Scan for the cell matching the given text and deliver its (X, Y) coordinate at center. 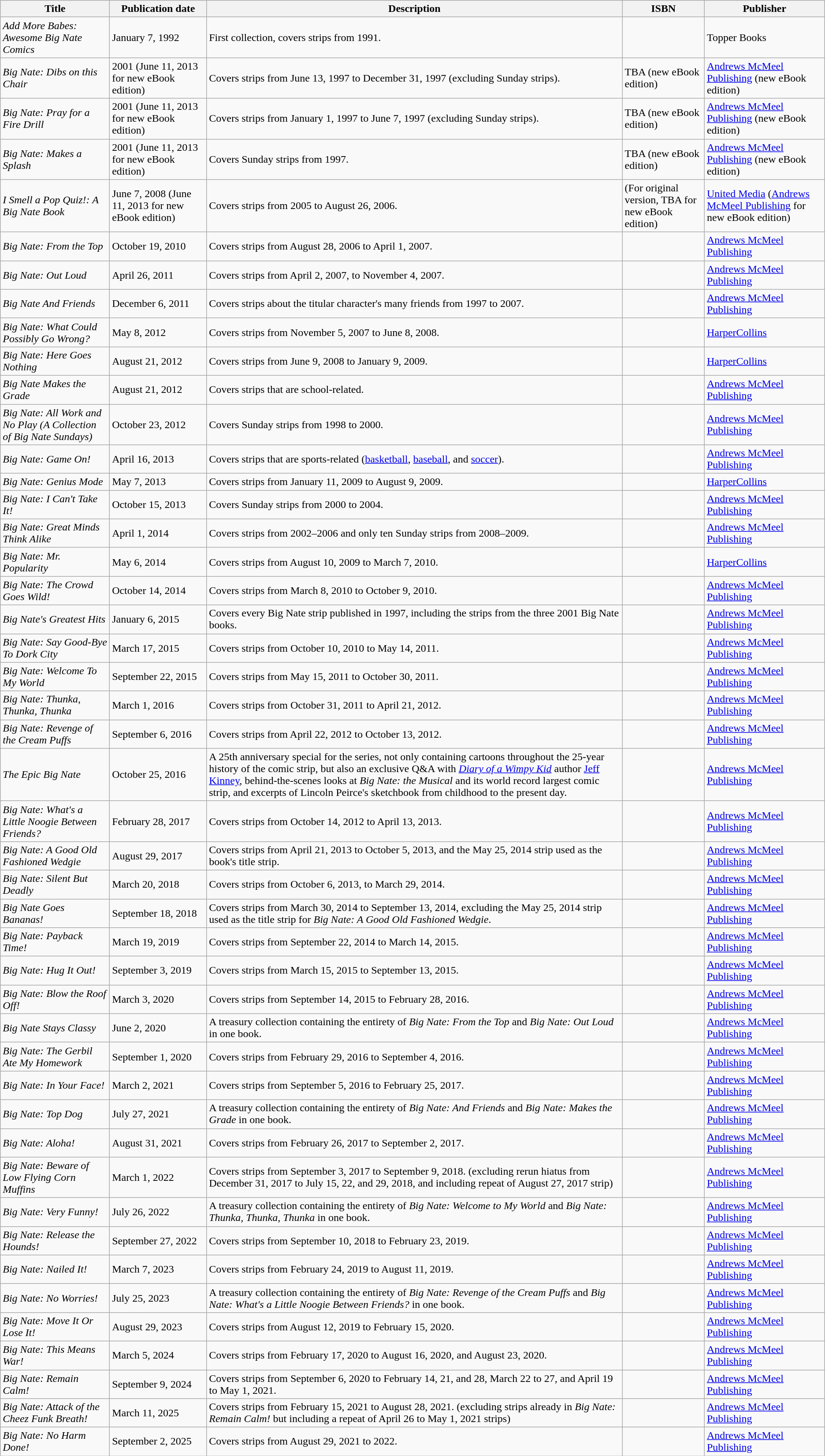
March 20, 2018 (158, 885)
Big Nate: Remain Calm! (55, 1384)
June 7, 2008 (June 11, 2013 for new eBook edition) (158, 205)
Big Nate: Release the Hounds! (55, 1241)
September 3, 2019 (158, 971)
Covers strips from August 12, 2019 to February 15, 2020. (414, 1326)
July 27, 2021 (158, 1114)
Big Nate: Very Funny! (55, 1212)
Covers strips from March 8, 2010 to October 9, 2010. (414, 591)
March 1, 2022 (158, 1177)
Covers strips from April 2, 2007, to November 4, 2007. (414, 275)
January 6, 2015 (158, 619)
July 26, 2022 (158, 1212)
Covers strips from November 5, 2007 to June 8, 2008. (414, 332)
Covers strips from October 6, 2013, to March 29, 2014. (414, 885)
Title (55, 9)
Big Nate: Beware of Low Flying Corn Muffins (55, 1177)
Publisher (764, 9)
Big Nate And Friends (55, 303)
March 17, 2015 (158, 648)
August 29, 2017 (158, 855)
Big Nate: Mr. Popularity (55, 562)
October 19, 2010 (158, 246)
I Smell a Pop Quiz!: A Big Nate Book (55, 205)
Big Nate: No Harm Done! (55, 1442)
Covers strips from October 14, 2012 to April 13, 2013. (414, 821)
Covers strips from August 28, 2006 to April 1, 2007. (414, 246)
Big Nate: Welcome To My World (55, 676)
October 14, 2014 (158, 591)
Covers strips from September 22, 2014 to March 14, 2015. (414, 942)
Big Nate: Thunka, Thunka, Thunka (55, 706)
Big Nate Makes the Grade (55, 390)
July 25, 2023 (158, 1298)
Big Nate's Greatest Hits (55, 619)
Covers strips from August 10, 2009 to March 7, 2010. (414, 562)
Big Nate: Say Good-Bye To Dork City (55, 648)
September 9, 2024 (158, 1384)
Big Nate: A Good Old Fashioned Wedgie (55, 855)
Big Nate: Revenge of the Cream Puffs (55, 734)
October 25, 2016 (158, 774)
Big Nate: All Work and No Play (A Collection of Big Nate Sundays) (55, 424)
A treasury collection containing the entirety of Big Nate: And Friends and Big Nate: Makes the Grade in one book. (414, 1114)
September 18, 2018 (158, 913)
Covers strips from September 6, 2020 to February 14, 21, and 28, March 22 to 27, and April 19 to May 1, 2021. (414, 1384)
First collection, covers strips from 1991. (414, 37)
Big Nate: Genius Mode (55, 482)
Big Nate: Top Dog (55, 1114)
Big Nate: Game On! (55, 459)
Covers strips that are school-related. (414, 390)
Covers strips from February 26, 2017 to September 2, 2017. (414, 1143)
Covers Sunday strips from 1997. (414, 159)
March 11, 2025 (158, 1413)
Covers strips from February 24, 2019 to August 11, 2019. (414, 1269)
Covers strips from April 22, 2012 to October 13, 2012. (414, 734)
ISBN (663, 9)
A treasury collection containing the entirety of Big Nate: Welcome to My World and Big Nate: Thunka, Thunka, Thunka in one book. (414, 1212)
Big Nate: Aloha! (55, 1143)
September 6, 2016 (158, 734)
April 16, 2013 (158, 459)
March 19, 2019 (158, 942)
Covers strips from June 9, 2008 to January 9, 2009. (414, 361)
Covers strips from March 15, 2015 to September 13, 2015. (414, 971)
October 23, 2012 (158, 424)
(For original version, TBA for new eBook edition) (663, 205)
Big Nate: Makes a Splash (55, 159)
A treasury collection containing the entirety of Big Nate: From the Top and Big Nate: Out Loud in one book. (414, 1028)
Covers strips from May 15, 2011 to October 30, 2011. (414, 676)
Big Nate: From the Top (55, 246)
Covers strips from September 14, 2015 to February 28, 2016. (414, 999)
January 7, 1992 (158, 37)
Big Nate: Hug It Out! (55, 971)
Big Nate: The Gerbil Ate My Homework (55, 1057)
May 6, 2014 (158, 562)
Topper Books (764, 37)
Covers strips from September 10, 2018 to February 23, 2019. (414, 1241)
Covers strips from 2002–2006 and only ten Sunday strips from 2008–2009. (414, 534)
Publication date (158, 9)
Covers strips from August 29, 2021 to 2022. (414, 1442)
Big Nate: Nailed It! (55, 1269)
Covers strips from April 21, 2013 to October 5, 2013, and the May 25, 2014 strip used as the book's title strip. (414, 855)
April 26, 2011 (158, 275)
March 1, 2016 (158, 706)
September 27, 2022 (158, 1241)
Big Nate: Silent But Deadly (55, 885)
Big Nate: Payback Time! (55, 942)
Big Nate: In Your Face! (55, 1086)
Big Nate: Attack of the Cheez Funk Breath! (55, 1413)
October 15, 2013 (158, 504)
Big Nate Goes Bananas! (55, 913)
Covers Sunday strips from 2000 to 2004. (414, 504)
May 8, 2012 (158, 332)
May 7, 2013 (158, 482)
Covers strips from October 31, 2011 to April 21, 2012. (414, 706)
February 28, 2017 (158, 821)
August 31, 2021 (158, 1143)
September 2, 2025 (158, 1442)
The Epic Big Nate (55, 774)
September 22, 2015 (158, 676)
March 2, 2021 (158, 1086)
June 2, 2020 (158, 1028)
Big Nate: Dibs on this Chair (55, 78)
Covers strips from February 17, 2020 to August 16, 2020, and August 23, 2020. (414, 1355)
Covers strips from January 11, 2009 to August 9, 2009. (414, 482)
Covers strips from September 5, 2016 to February 25, 2017. (414, 1086)
Covers strips from February 29, 2016 to September 4, 2016. (414, 1057)
March 3, 2020 (158, 999)
Big Nate: Here Goes Nothing (55, 361)
Big Nate: Move It Or Lose It! (55, 1326)
Covers Sunday strips from 1998 to 2000. (414, 424)
Covers strips that are sports-related (basketball, baseball, and soccer). (414, 459)
Big Nate: The Crowd Goes Wild! (55, 591)
Big Nate: What's a Little Noogie Between Friends? (55, 821)
March 7, 2023 (158, 1269)
Covers strips from 2005 to August 26, 2006. (414, 205)
Big Nate: This Means War! (55, 1355)
Big Nate: What Could Possibly Go Wrong? (55, 332)
Big Nate Stays Classy (55, 1028)
April 1, 2014 (158, 534)
March 5, 2024 (158, 1355)
December 6, 2011 (158, 303)
Big Nate: Blow the Roof Off! (55, 999)
August 29, 2023 (158, 1326)
Covers strips from October 10, 2010 to May 14, 2011. (414, 648)
September 1, 2020 (158, 1057)
Covers strips from January 1, 1997 to June 7, 1997 (excluding Sunday strips). (414, 119)
Covers every Big Nate strip published in 1997, including the strips from the three 2001 Big Nate books. (414, 619)
Covers strips from June 13, 1997 to December 31, 1997 (excluding Sunday strips). (414, 78)
Add More Babes: Awesome Big Nate Comics (55, 37)
United Media (Andrews McMeel Publishing for new eBook edition) (764, 205)
Big Nate: Great Minds Think Alike (55, 534)
Big Nate: I Can't Take It! (55, 504)
Big Nate: Pray for a Fire Drill (55, 119)
Description (414, 9)
Covers strips about the titular character's many friends from 1997 to 2007. (414, 303)
Big Nate: No Worries! (55, 1298)
Big Nate: Out Loud (55, 275)
